Return [x, y] of the center of cell containing provided text 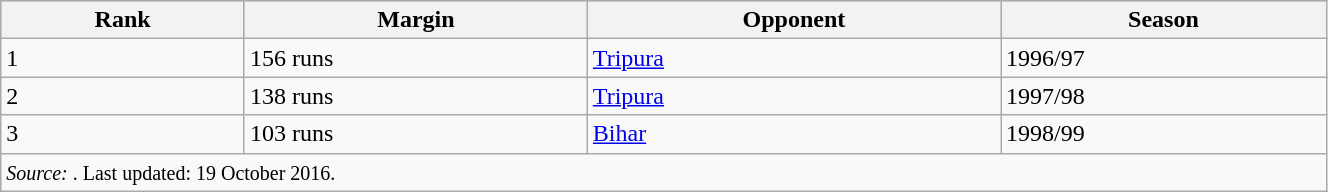
1997/98 [1163, 96]
Bihar [794, 134]
103 runs [416, 134]
Season [1163, 20]
Rank [123, 20]
Source: . Last updated: 19 October 2016. [664, 172]
1996/97 [1163, 58]
Opponent [794, 20]
Margin [416, 20]
3 [123, 134]
1998/99 [1163, 134]
1 [123, 58]
156 runs [416, 58]
2 [123, 96]
138 runs [416, 96]
